Identify which cell holds the provided text, then report its (x, y) central coordinate. 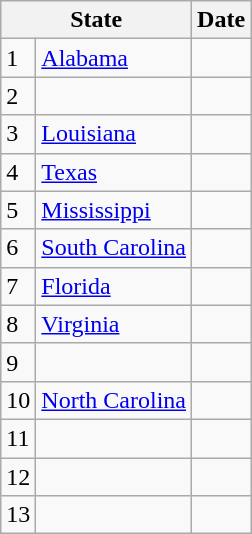
13 (18, 515)
Date (222, 20)
4 (18, 172)
Virginia (114, 324)
10 (18, 400)
Alabama (114, 58)
North Carolina (114, 400)
1 (18, 58)
7 (18, 286)
Florida (114, 286)
12 (18, 477)
5 (18, 210)
3 (18, 134)
6 (18, 248)
South Carolina (114, 248)
Louisiana (114, 134)
Texas (114, 172)
9 (18, 362)
2 (18, 96)
Mississippi (114, 210)
8 (18, 324)
State (96, 20)
11 (18, 438)
